Scan for the cell matching the given text and deliver its [x, y] coordinate at center. 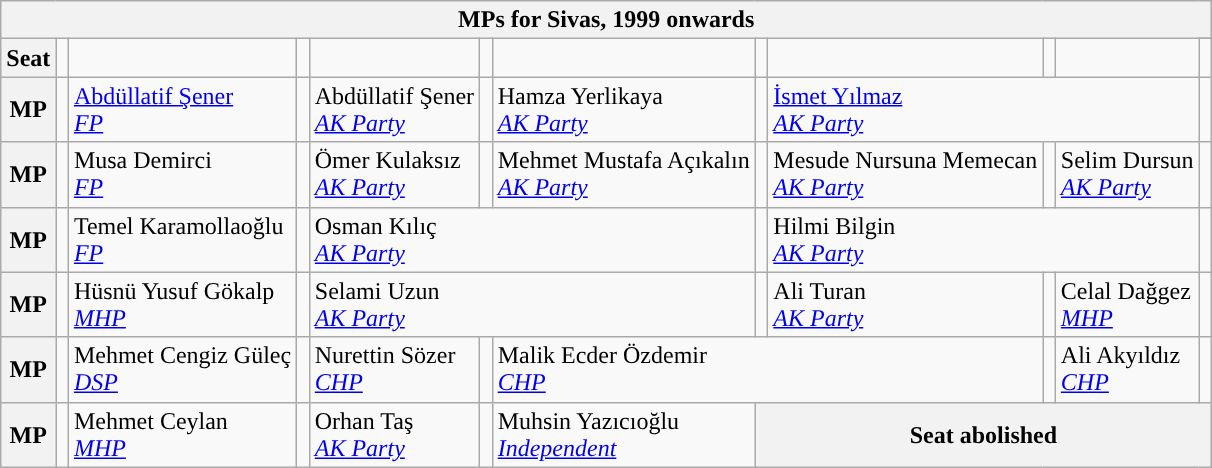
Selami UzunAK Party [532, 304]
Hilmi BilginAK Party [984, 240]
Seat [28, 58]
Mesude Nursuna MemecanAK Party [906, 174]
Ömer KulaksızAK Party [394, 174]
Hamza YerlikayaAK Party [624, 110]
MPs for Sivas, 1999 onwards [606, 20]
Musa DemirciFP [182, 174]
Mehmet Cengiz GüleçDSP [182, 370]
Temel KaramollaoğluFP [182, 240]
Mehmet Mustafa AçıkalınAK Party [624, 174]
Osman KılıçAK Party [532, 240]
Abdüllatif ŞenerFP [182, 110]
Muhsin YazıcıoğluIndependent [624, 434]
Hüsnü Yusuf GökalpMHP [182, 304]
Ali AkyıldızCHP [1127, 370]
Orhan TaşAK Party [394, 434]
Celal DağgezMHP [1127, 304]
Mehmet CeylanMHP [182, 434]
Malik Ecder ÖzdemirCHP [768, 370]
Ali TuranAK Party [906, 304]
İsmet YılmazAK Party [984, 110]
Abdüllatif ŞenerAK Party [394, 110]
Selim DursunAK Party [1127, 174]
Nurettin SözerCHP [394, 370]
Seat abolished [983, 434]
